Capture the cell that displays the provided text and extract its [x, y] central coordinate. 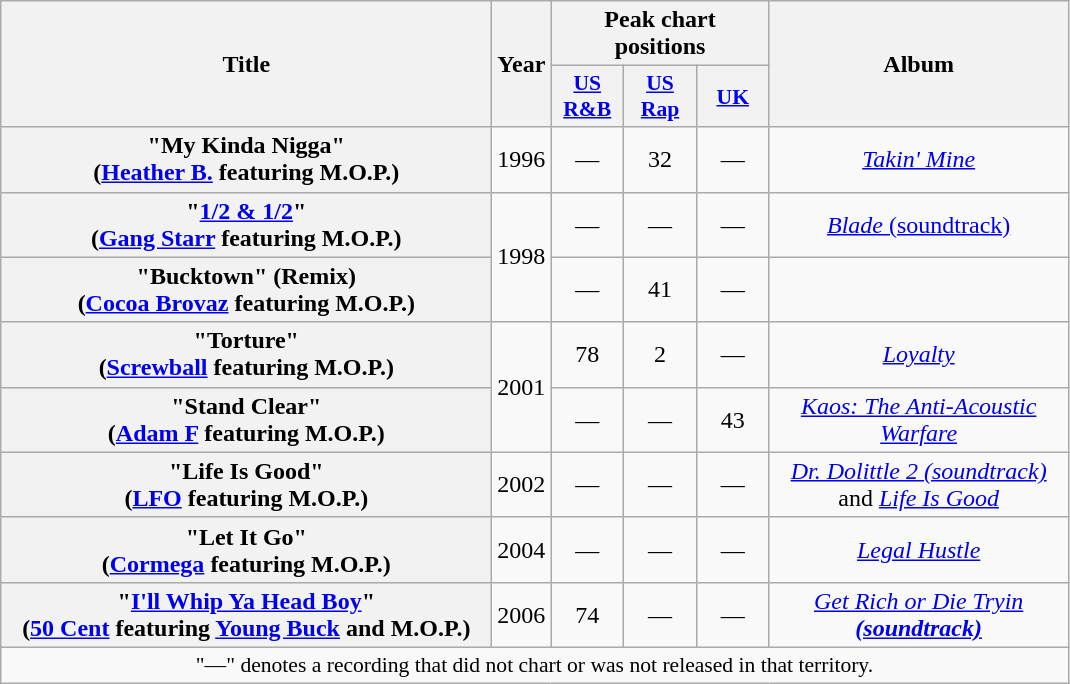
Peak chart positions [660, 34]
2001 [522, 387]
"Let It Go"(Cormega featuring M.O.P.) [246, 550]
"Torture"(Screwball featuring M.O.P.) [246, 354]
Takin' Mine [918, 160]
Loyalty [918, 354]
Album [918, 64]
1998 [522, 257]
Year [522, 64]
2004 [522, 550]
"My Kinda Nigga"(Heather B. featuring M.O.P.) [246, 160]
Legal Hustle [918, 550]
74 [588, 614]
Kaos: The Anti-Acoustic Warfare [918, 420]
"Stand Clear"(Adam F featuring M.O.P.) [246, 420]
Title [246, 64]
43 [732, 420]
"Life Is Good"(LFO featuring M.O.P.) [246, 484]
"—" denotes a recording that did not chart or was not released in that territory. [534, 665]
"Bucktown" (Remix)(Cocoa Brovaz featuring M.O.P.) [246, 290]
UK [732, 96]
32 [660, 160]
"1/2 & 1/2"(Gang Starr featuring M.O.P.) [246, 224]
2 [660, 354]
USR&B [588, 96]
"I'll Whip Ya Head Boy"(50 Cent featuring Young Buck and M.O.P.) [246, 614]
Dr. Dolittle 2 (soundtrack) and Life Is Good [918, 484]
1996 [522, 160]
2006 [522, 614]
41 [660, 290]
78 [588, 354]
Blade (soundtrack) [918, 224]
Get Rich or Die Tryin (soundtrack) [918, 614]
2002 [522, 484]
USRap [660, 96]
